Capture the cell that displays the provided text and extract its (X, Y) central coordinate. 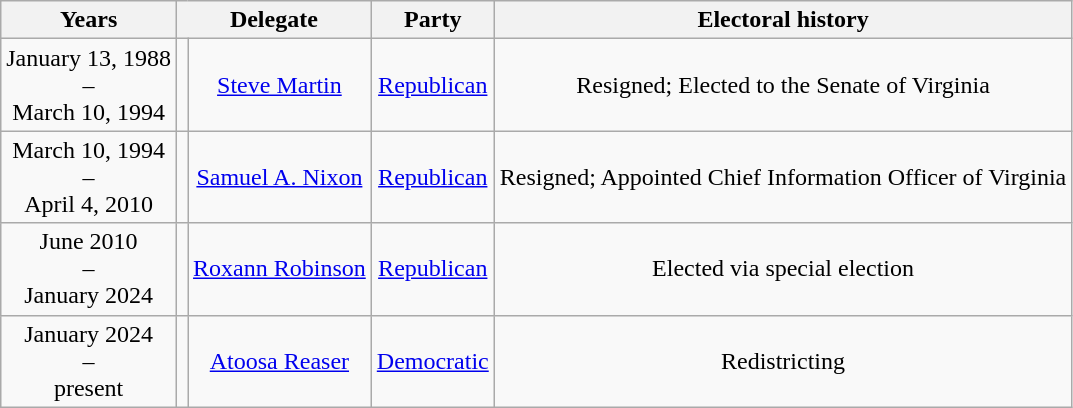
January 2024–present (89, 361)
Delegate (274, 20)
Democratic (432, 361)
Electoral history (783, 20)
January 13, 1988–March 10, 1994 (89, 85)
Resigned; Elected to the Senate of Virginia (783, 85)
Roxann Robinson (280, 269)
Redistricting (783, 361)
Years (89, 20)
Steve Martin (280, 85)
Samuel A. Nixon (280, 177)
Atoosa Reaser (280, 361)
Party (432, 20)
March 10, 1994–April 4, 2010 (89, 177)
June 2010–January 2024 (89, 269)
Elected via special election (783, 269)
Resigned; Appointed Chief Information Officer of Virginia (783, 177)
